Search for the cell housing the specified text and yield its [x, y] center coordinate. 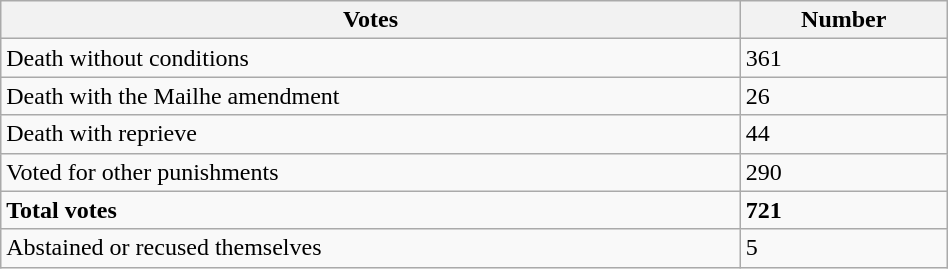
290 [844, 172]
721 [844, 210]
Death with the Mailhe amendment [370, 96]
361 [844, 58]
44 [844, 134]
26 [844, 96]
Abstained or recused themselves [370, 248]
Death with reprieve [370, 134]
5 [844, 248]
Voted for other punishments [370, 172]
Votes [370, 20]
Total votes [370, 210]
Death without conditions [370, 58]
Number [844, 20]
